Find where the given text appears and provide that cell's center as [x, y] coordinate. 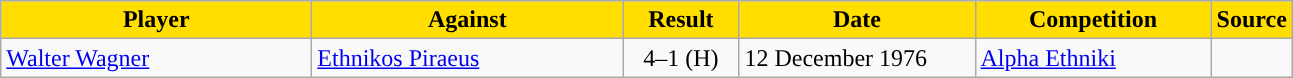
4–1 (H) [681, 58]
Alpha Ethniki [1093, 58]
Result [681, 20]
Against [468, 20]
Player [156, 20]
Walter Wagner [156, 58]
Date [857, 20]
12 December 1976 [857, 58]
Ethnikos Piraeus [468, 58]
Competition [1093, 20]
Source [1252, 20]
